Determine the [x, y] coordinate at the center of the cell enclosing the given text.  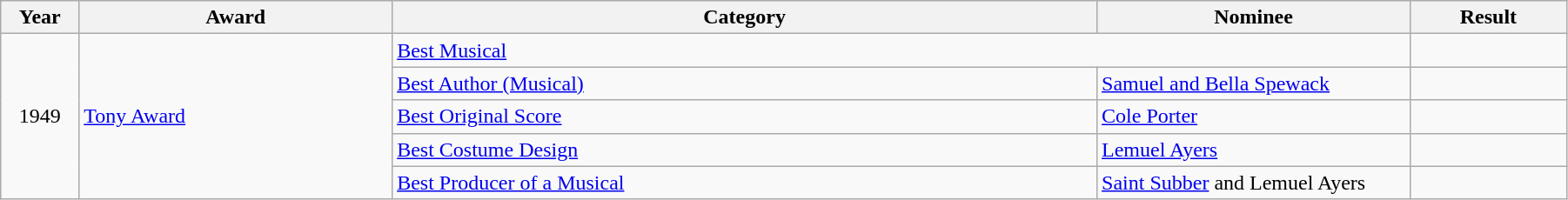
Cole Porter [1254, 117]
Tony Award [236, 117]
Result [1488, 17]
Best Author (Musical) [745, 83]
Nominee [1254, 17]
Best Musical [901, 50]
Award [236, 17]
Saint Subber and Lemuel Ayers [1254, 183]
Year [40, 17]
Samuel and Bella Spewack [1254, 83]
Best Original Score [745, 117]
1949 [40, 117]
Category [745, 17]
Lemuel Ayers [1254, 150]
Best Costume Design [745, 150]
Best Producer of a Musical [745, 183]
